For the text-containing cell, return its midpoint in [x, y] coordinate format. 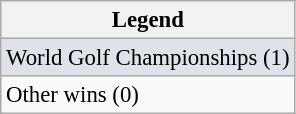
Other wins (0) [148, 95]
World Golf Championships (1) [148, 58]
Legend [148, 20]
